Provide the (x, y) coordinate of the cell's center where the given text is located.  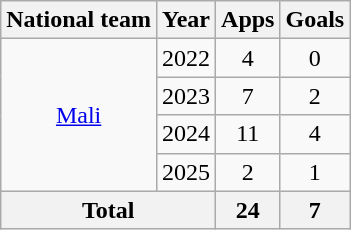
2023 (186, 96)
Mali (79, 115)
11 (248, 134)
24 (248, 210)
National team (79, 20)
Total (108, 210)
2025 (186, 172)
0 (315, 58)
Apps (248, 20)
2022 (186, 58)
2024 (186, 134)
1 (315, 172)
Goals (315, 20)
Year (186, 20)
